Detect which cell encompasses the target text, then output its [x, y] center coordinate. 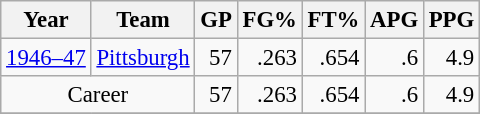
Team [143, 20]
GP [216, 20]
FG% [270, 20]
Pittsburgh [143, 58]
Career [98, 95]
FT% [334, 20]
APG [394, 20]
Year [46, 20]
1946–47 [46, 58]
PPG [451, 20]
